Pinpoint the cell where the given text exists, returning its (X, Y) midpoint coordinate. 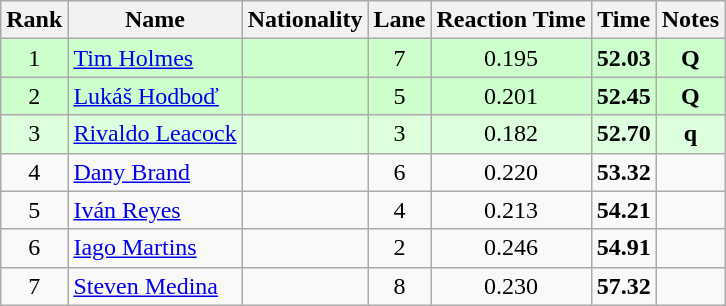
8 (400, 286)
0.246 (511, 248)
52.45 (624, 96)
0.220 (511, 172)
Steven Medina (155, 286)
Dany Brand (155, 172)
54.21 (624, 210)
Name (155, 20)
Rank (34, 20)
Iago Martins (155, 248)
0.230 (511, 286)
Lane (400, 20)
Lukáš Hodboď (155, 96)
Rivaldo Leacock (155, 134)
Notes (690, 20)
52.03 (624, 58)
0.182 (511, 134)
q (690, 134)
54.91 (624, 248)
Reaction Time (511, 20)
57.32 (624, 286)
1 (34, 58)
0.201 (511, 96)
52.70 (624, 134)
Nationality (305, 20)
53.32 (624, 172)
Time (624, 20)
0.195 (511, 58)
Tim Holmes (155, 58)
Iván Reyes (155, 210)
0.213 (511, 210)
